Return (X, Y) of the center of cell containing provided text 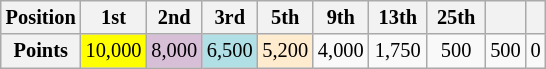
Points (41, 51)
5,200 (285, 51)
25th (456, 17)
4,000 (341, 51)
9th (341, 17)
0 (536, 51)
5th (285, 17)
1,750 (398, 51)
10,000 (114, 51)
1st (114, 17)
8,000 (174, 51)
2nd (174, 17)
6,500 (230, 51)
13th (398, 17)
3rd (230, 17)
Position (41, 17)
